Determine the (X, Y) coordinate at the center of the cell enclosing the given text.  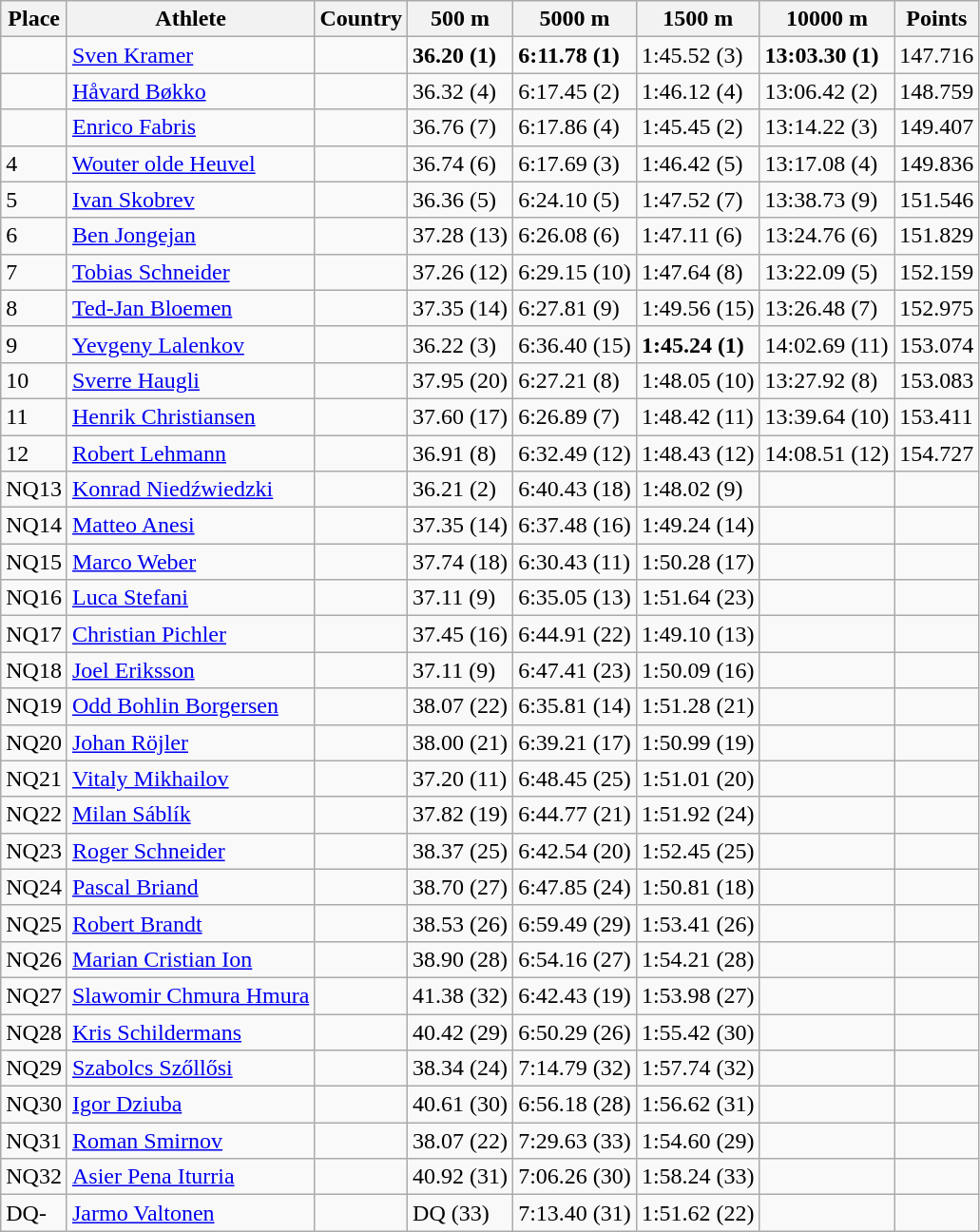
1:48.42 (11) (698, 416)
152.975 (937, 308)
6:24.10 (5) (575, 200)
6:27.21 (8) (575, 380)
1:51.01 (20) (698, 779)
152.159 (937, 272)
6:44.91 (22) (575, 634)
NQ23 (34, 851)
1:45.52 (3) (698, 55)
149.836 (937, 164)
36.20 (1) (460, 55)
NQ19 (34, 706)
Henrik Christiansen (190, 416)
148.759 (937, 91)
36.76 (7) (460, 127)
6:29.15 (10) (575, 272)
NQ25 (34, 923)
38.70 (27) (460, 887)
1:51.64 (23) (698, 598)
Roman Smirnov (190, 1141)
6:40.43 (18) (575, 490)
Odd Bohlin Borgersen (190, 706)
Ivan Skobrev (190, 200)
36.22 (3) (460, 344)
Marian Cristian Ion (190, 959)
6:44.77 (21) (575, 815)
37.95 (20) (460, 380)
NQ15 (34, 562)
1:48.43 (12) (698, 453)
37.74 (18) (460, 562)
Jarmo Valtonen (190, 1213)
Tobias Schneider (190, 272)
1:47.52 (7) (698, 200)
37.20 (11) (460, 779)
6:27.81 (9) (575, 308)
Wouter olde Heuvel (190, 164)
1:50.81 (18) (698, 887)
40.42 (29) (460, 1031)
Matteo Anesi (190, 526)
6:11.78 (1) (575, 55)
1:56.62 (31) (698, 1105)
1:49.10 (13) (698, 634)
1:50.99 (19) (698, 742)
Asier Pena Iturria (190, 1177)
6:42.43 (19) (575, 995)
13:14.22 (3) (827, 127)
1:53.98 (27) (698, 995)
6:56.18 (28) (575, 1105)
1:52.45 (25) (698, 851)
7 (34, 272)
37.82 (19) (460, 815)
1:51.28 (21) (698, 706)
40.92 (31) (460, 1177)
Ted-Jan Bloemen (190, 308)
NQ20 (34, 742)
Enrico Fabris (190, 127)
7:13.40 (31) (575, 1213)
6:35.81 (14) (575, 706)
NQ17 (34, 634)
Athlete (190, 19)
1:46.42 (5) (698, 164)
6:47.41 (23) (575, 670)
NQ32 (34, 1177)
36.21 (2) (460, 490)
6:59.49 (29) (575, 923)
Robert Brandt (190, 923)
1:49.56 (15) (698, 308)
11 (34, 416)
13:17.08 (4) (827, 164)
7:14.79 (32) (575, 1068)
13:26.48 (7) (827, 308)
36.91 (8) (460, 453)
38.90 (28) (460, 959)
Luca Stefani (190, 598)
DQ (33) (460, 1213)
1:54.60 (29) (698, 1141)
NQ29 (34, 1068)
14:08.51 (12) (827, 453)
13:38.73 (9) (827, 200)
1:50.28 (17) (698, 562)
37.26 (12) (460, 272)
151.829 (937, 236)
9 (34, 344)
1:45.45 (2) (698, 127)
38.37 (25) (460, 851)
153.083 (937, 380)
Håvard Bøkko (190, 91)
NQ27 (34, 995)
41.38 (32) (460, 995)
Yevgeny Lalenkov (190, 344)
10 (34, 380)
500 m (460, 19)
Points (937, 19)
6:32.49 (12) (575, 453)
6:26.89 (7) (575, 416)
Kris Schildermans (190, 1031)
Sverre Haugli (190, 380)
6:37.48 (16) (575, 526)
10000 m (827, 19)
36.32 (4) (460, 91)
NQ16 (34, 598)
1500 m (698, 19)
NQ21 (34, 779)
14:02.69 (11) (827, 344)
8 (34, 308)
Place (34, 19)
1:53.41 (26) (698, 923)
1:46.12 (4) (698, 91)
Johan Röjler (190, 742)
1:47.64 (8) (698, 272)
Konrad Niedźwiedzki (190, 490)
Szabolcs Szőllősi (190, 1068)
Marco Weber (190, 562)
6:30.43 (11) (575, 562)
1:58.24 (33) (698, 1177)
6:17.86 (4) (575, 127)
6:54.16 (27) (575, 959)
Igor Dziuba (190, 1105)
NQ24 (34, 887)
Pascal Briand (190, 887)
6:42.54 (20) (575, 851)
Joel Eriksson (190, 670)
7:29.63 (33) (575, 1141)
Ben Jongejan (190, 236)
1:54.21 (28) (698, 959)
7:06.26 (30) (575, 1177)
NQ31 (34, 1141)
Slawomir Chmura Hmura (190, 995)
6:17.69 (3) (575, 164)
4 (34, 164)
13:27.92 (8) (827, 380)
36.74 (6) (460, 164)
6:47.85 (24) (575, 887)
1:51.62 (22) (698, 1213)
NQ22 (34, 815)
1:55.42 (30) (698, 1031)
13:24.76 (6) (827, 236)
37.60 (17) (460, 416)
153.411 (937, 416)
Milan Sáblík (190, 815)
13:06.42 (2) (827, 91)
38.34 (24) (460, 1068)
1:48.02 (9) (698, 490)
13:03.30 (1) (827, 55)
1:47.11 (6) (698, 236)
NQ13 (34, 490)
37.45 (16) (460, 634)
6:17.45 (2) (575, 91)
6 (34, 236)
6:36.40 (15) (575, 344)
Vitaly Mikhailov (190, 779)
Christian Pichler (190, 634)
1:45.24 (1) (698, 344)
1:57.74 (32) (698, 1068)
Robert Lehmann (190, 453)
1:48.05 (10) (698, 380)
NQ18 (34, 670)
NQ26 (34, 959)
NQ14 (34, 526)
37.28 (13) (460, 236)
154.727 (937, 453)
Country (361, 19)
1:49.24 (14) (698, 526)
5 (34, 200)
153.074 (937, 344)
6:35.05 (13) (575, 598)
38.00 (21) (460, 742)
NQ28 (34, 1031)
Sven Kramer (190, 55)
12 (34, 453)
5000 m (575, 19)
6:26.08 (6) (575, 236)
6:50.29 (26) (575, 1031)
151.546 (937, 200)
13:22.09 (5) (827, 272)
13:39.64 (10) (827, 416)
40.61 (30) (460, 1105)
147.716 (937, 55)
36.36 (5) (460, 200)
6:39.21 (17) (575, 742)
38.53 (26) (460, 923)
1:50.09 (16) (698, 670)
DQ- (34, 1213)
149.407 (937, 127)
Roger Schneider (190, 851)
1:51.92 (24) (698, 815)
NQ30 (34, 1105)
6:48.45 (25) (575, 779)
